Search for the cell housing the specified text and yield its (X, Y) center coordinate. 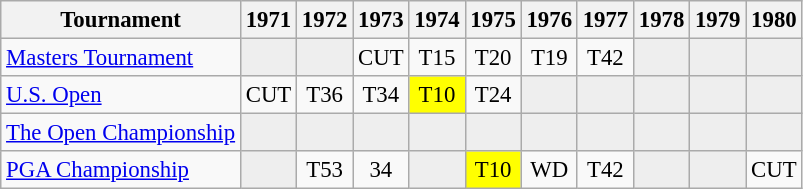
1974 (437, 20)
WD (549, 170)
Masters Tournament (121, 58)
T36 (325, 95)
1977 (605, 20)
Tournament (121, 20)
PGA Championship (121, 170)
1973 (381, 20)
T19 (549, 58)
1972 (325, 20)
1980 (774, 20)
1976 (549, 20)
34 (381, 170)
T24 (493, 95)
T15 (437, 58)
1979 (718, 20)
T53 (325, 170)
T20 (493, 58)
U.S. Open (121, 95)
1971 (268, 20)
The Open Championship (121, 133)
1975 (493, 20)
T34 (381, 95)
1978 (661, 20)
